From the cell containing the given text, extract its center point as (X, Y) coordinate. 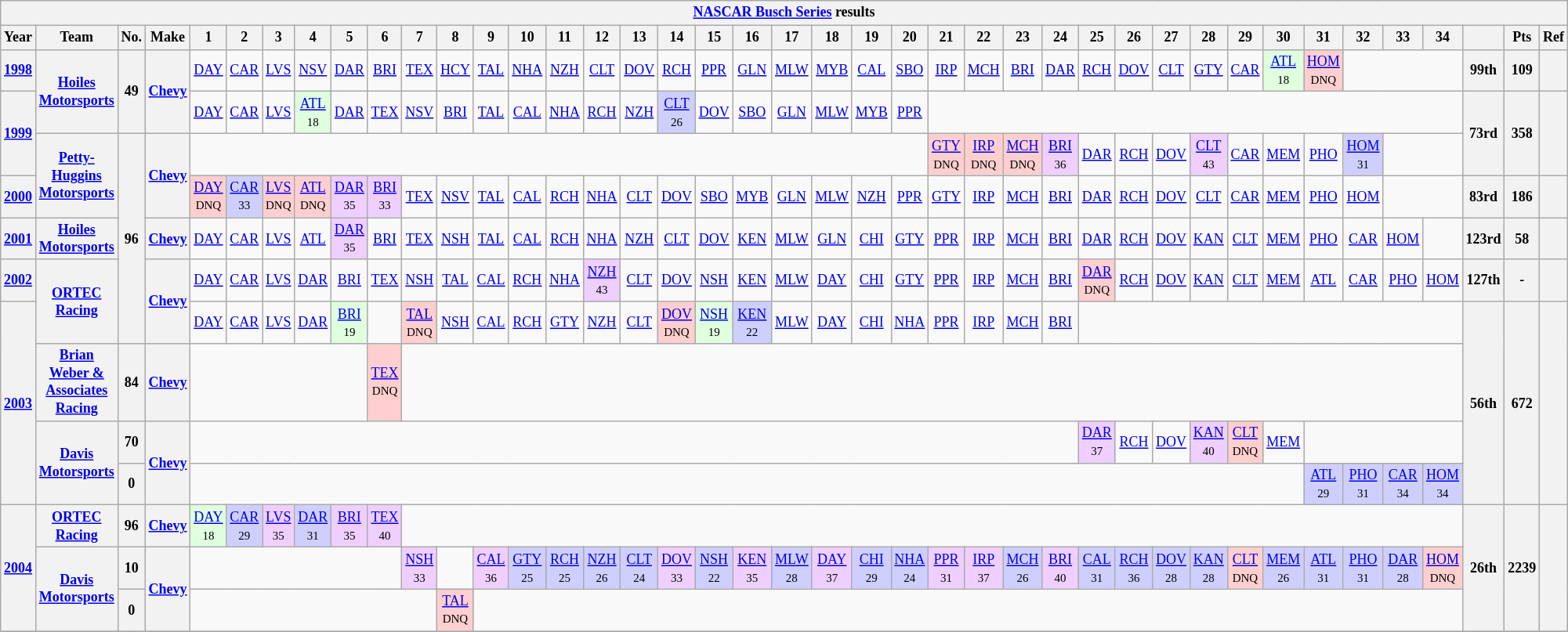
5 (349, 38)
186 (1522, 197)
9 (491, 38)
CLT24 (639, 568)
CHI29 (871, 568)
14 (677, 38)
CAL31 (1097, 568)
DAR37 (1097, 442)
2000 (19, 197)
22 (983, 38)
IRP37 (983, 568)
DAYDNQ (208, 197)
BRI33 (385, 197)
Petty-Huggins Motorsports (77, 175)
KAN28 (1208, 568)
GTY25 (527, 568)
20 (910, 38)
TEXDNQ (385, 382)
30 (1284, 38)
15 (714, 38)
Brian Weber & Associates Racing (77, 382)
MCH26 (1023, 568)
DOV28 (1171, 568)
49 (132, 91)
33 (1403, 38)
NSH33 (420, 568)
11 (565, 38)
1 (208, 38)
LVSDNQ (279, 197)
13 (639, 38)
3 (279, 38)
DAR31 (313, 526)
32 (1363, 38)
BRI36 (1061, 154)
KEN22 (752, 323)
DARDNQ (1097, 280)
Ref (1554, 38)
GTYDNQ (947, 154)
6 (385, 38)
ATL31 (1324, 568)
HOM31 (1363, 154)
4 (313, 38)
31 (1324, 38)
16 (752, 38)
BRI40 (1061, 568)
DAY18 (208, 526)
HCY (456, 70)
DOV33 (677, 568)
2001 (19, 239)
CLT26 (677, 113)
21 (947, 38)
HOM34 (1443, 484)
KEN35 (752, 568)
1999 (19, 133)
Team (77, 38)
27 (1171, 38)
56th (1483, 403)
BRI19 (349, 323)
2002 (19, 280)
No. (132, 38)
12 (602, 38)
CLT43 (1208, 154)
KAN40 (1208, 442)
BRI35 (349, 526)
29 (1245, 38)
Year (19, 38)
73rd (1483, 133)
IRPDNQ (983, 154)
19 (871, 38)
2239 (1522, 569)
RCH36 (1134, 568)
NZH43 (602, 280)
NASCAR Busch Series results (784, 13)
25 (1097, 38)
8 (456, 38)
DAR28 (1403, 568)
MEM26 (1284, 568)
NZH26 (602, 568)
127th (1483, 280)
DOVDNQ (677, 323)
26th (1483, 569)
- (1522, 280)
DAY37 (832, 568)
RCH25 (565, 568)
CAR34 (1403, 484)
CAR33 (244, 197)
CAR29 (244, 526)
83rd (1483, 197)
23 (1023, 38)
ATLDNQ (313, 197)
2003 (19, 403)
58 (1522, 239)
MLW28 (791, 568)
PPR31 (947, 568)
1998 (19, 70)
NSH19 (714, 323)
Pts (1522, 38)
LVS35 (279, 526)
28 (1208, 38)
CAL36 (491, 568)
24 (1061, 38)
99th (1483, 70)
Make (168, 38)
358 (1522, 133)
2 (244, 38)
2004 (19, 569)
NHA24 (910, 568)
109 (1522, 70)
672 (1522, 403)
34 (1443, 38)
18 (832, 38)
26 (1134, 38)
17 (791, 38)
123rd (1483, 239)
ATL29 (1324, 484)
84 (132, 382)
MCHDNQ (1023, 154)
NSH22 (714, 568)
70 (132, 442)
7 (420, 38)
TEX40 (385, 526)
